Extract the [X, Y] coordinate from the center of the cell holding the provided text.  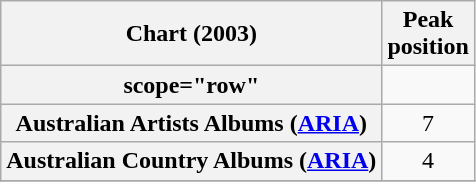
Peakposition [428, 34]
4 [428, 161]
Australian Country Albums (ARIA) [192, 161]
7 [428, 123]
Australian Artists Albums (ARIA) [192, 123]
scope="row" [192, 85]
Chart (2003) [192, 34]
